From the cell containing the given text, extract its center point as (X, Y) coordinate. 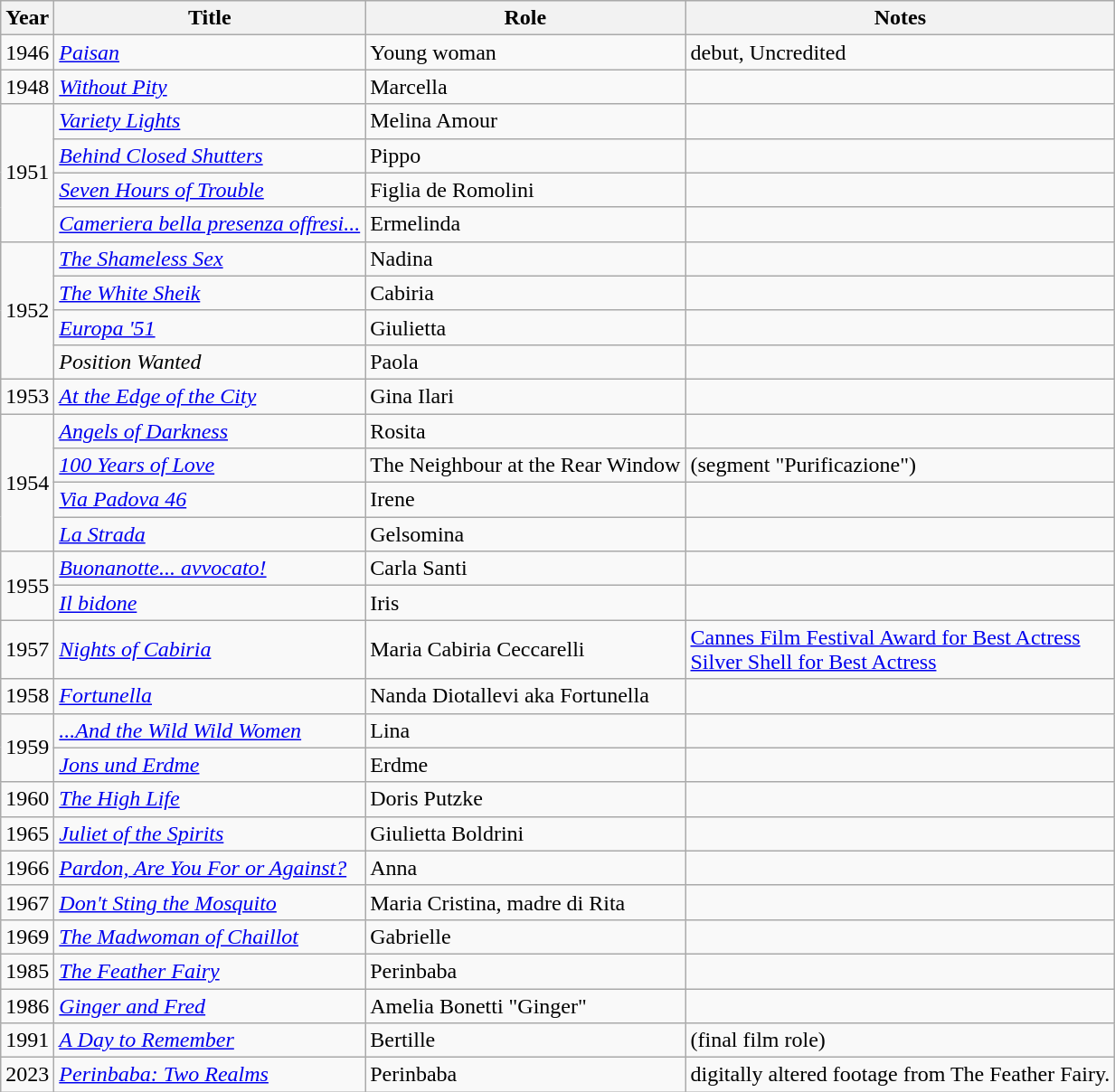
Lina (525, 730)
Ginger and Fred (210, 1006)
1986 (27, 1006)
digitally altered footage from The Feather Fairy. (901, 1075)
The High Life (210, 799)
A Day to Remember (210, 1040)
1965 (27, 833)
Don't Sting the Mosquito (210, 902)
Notes (901, 18)
Pippo (525, 155)
Without Pity (210, 87)
The Shameless Sex (210, 259)
The Neighbour at the Rear Window (525, 466)
Nadina (525, 259)
Maria Cristina, madre di Rita (525, 902)
La Strada (210, 534)
Jons und Erdme (210, 765)
Cabiria (525, 293)
100 Years of Love (210, 466)
1952 (27, 310)
1955 (27, 586)
Erdme (525, 765)
Seven Hours of Trouble (210, 190)
Il bidone (210, 603)
(segment "Purificazione") (901, 466)
Title (210, 18)
...And the Wild Wild Women (210, 730)
1969 (27, 937)
Giulietta (525, 327)
Amelia Bonetti "Ginger" (525, 1006)
1966 (27, 868)
The White Sheik (210, 293)
1948 (27, 87)
Fortunella (210, 696)
Paisan (210, 52)
Doris Putzke (525, 799)
The Madwoman of Chaillot (210, 937)
Carla Santi (525, 569)
1959 (27, 748)
Cameriera bella presenza offresi... (210, 224)
1967 (27, 902)
Nights of Cabiria (210, 649)
Year (27, 18)
The Feather Fairy (210, 971)
Rosita (525, 431)
Anna (525, 868)
Europa '51 (210, 327)
Gina Ilari (525, 396)
Nanda Diotallevi aka Fortunella (525, 696)
Angels of Darkness (210, 431)
1951 (27, 173)
1991 (27, 1040)
Perinbaba: Two Realms (210, 1075)
Melina Amour (525, 121)
Marcella (525, 87)
Cannes Film Festival Award for Best Actress Silver Shell for Best Actress (901, 649)
Ermelinda (525, 224)
1957 (27, 649)
1960 (27, 799)
Juliet of the Spirits (210, 833)
2023 (27, 1075)
Variety Lights (210, 121)
Irene (525, 500)
1953 (27, 396)
Via Padova 46 (210, 500)
Maria Cabiria Ceccarelli (525, 649)
(final film role) (901, 1040)
Pardon, Are You For or Against? (210, 868)
1946 (27, 52)
Young woman (525, 52)
1954 (27, 483)
At the Edge of the City (210, 396)
1958 (27, 696)
Bertille (525, 1040)
Iris (525, 603)
Gelsomina (525, 534)
1985 (27, 971)
Behind Closed Shutters (210, 155)
Figlia de Romolini (525, 190)
Buonanotte... avvocato! (210, 569)
Gabrielle (525, 937)
Role (525, 18)
Giulietta Boldrini (525, 833)
Paola (525, 362)
Position Wanted (210, 362)
debut, Uncredited (901, 52)
